Search for the cell housing the specified text and yield its (X, Y) center coordinate. 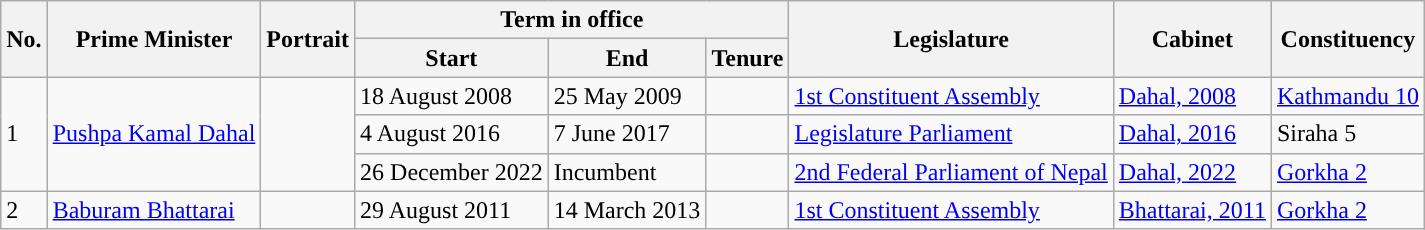
7 June 2017 (627, 134)
End (627, 58)
Portrait (308, 39)
Cabinet (1192, 39)
Dahal, 2022 (1192, 172)
29 August 2011 (452, 210)
Legislature Parliament (951, 134)
14 March 2013 (627, 210)
Constituency (1348, 39)
Prime Minister (154, 39)
Legislature (951, 39)
26 December 2022 (452, 172)
18 August 2008 (452, 96)
25 May 2009 (627, 96)
Siraha 5 (1348, 134)
4 August 2016 (452, 134)
Incumbent (627, 172)
1 (24, 134)
2nd Federal Parliament of Nepal (951, 172)
Kathmandu 10 (1348, 96)
Dahal, 2016 (1192, 134)
No. (24, 39)
Pushpa Kamal Dahal (154, 134)
2 (24, 210)
Term in office (572, 20)
Bhattarai, 2011 (1192, 210)
Baburam Bhattarai (154, 210)
Dahal, 2008 (1192, 96)
Start (452, 58)
Tenure (748, 58)
